Capture the cell that displays the provided text and extract its (X, Y) central coordinate. 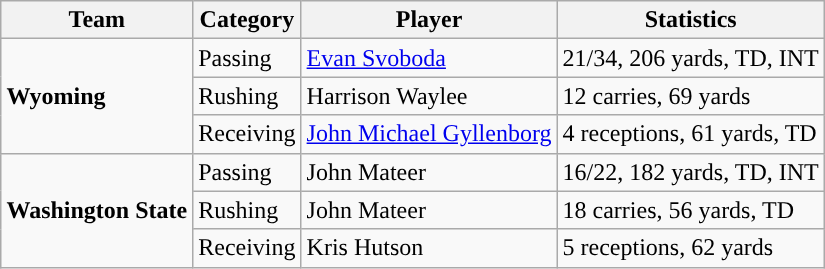
16/22, 182 yards, TD, INT (690, 172)
Wyoming (97, 96)
Evan Svoboda (429, 58)
Statistics (690, 20)
21/34, 206 yards, TD, INT (690, 58)
Player (429, 20)
18 carries, 56 yards, TD (690, 210)
5 receptions, 62 yards (690, 248)
4 receptions, 61 yards, TD (690, 134)
Harrison Waylee (429, 96)
Team (97, 20)
12 carries, 69 yards (690, 96)
Category (247, 20)
Kris Hutson (429, 248)
Washington State (97, 210)
John Michael Gyllenborg (429, 134)
